Search for the cell housing the specified text and yield its [X, Y] center coordinate. 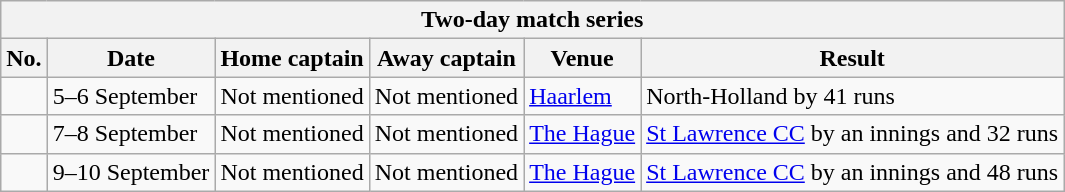
5–6 September [131, 96]
Result [852, 58]
North-Holland by 41 runs [852, 96]
Haarlem [582, 96]
St Lawrence CC by an innings and 48 runs [852, 172]
Away captain [446, 58]
Two-day match series [532, 20]
Home captain [292, 58]
7–8 September [131, 134]
Venue [582, 58]
Date [131, 58]
9–10 September [131, 172]
No. [24, 58]
St Lawrence CC by an innings and 32 runs [852, 134]
